Output the (x, y) coordinate of the center of the cell containing the given text.  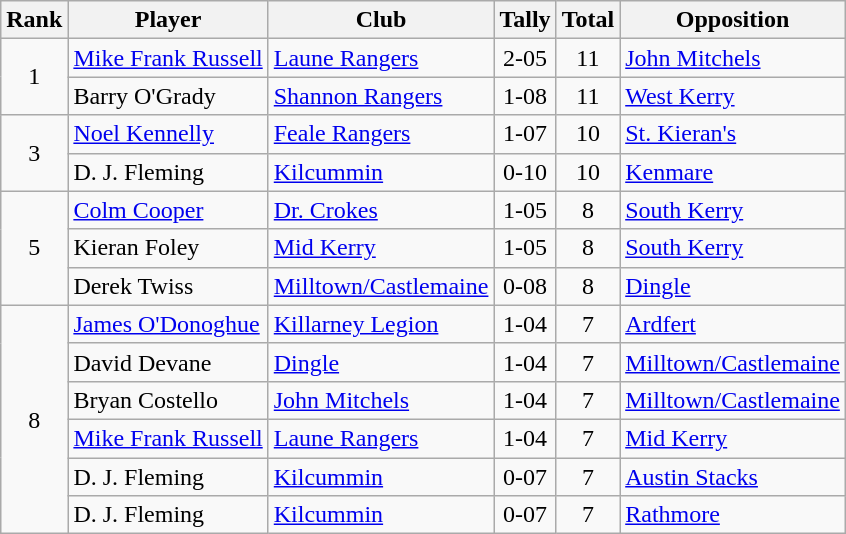
Rank (34, 20)
Barry O'Grady (168, 96)
West Kerry (733, 96)
David Devane (168, 362)
Club (381, 20)
James O'Donoghue (168, 324)
3 (34, 153)
Kenmare (733, 172)
Ardfert (733, 324)
Killarney Legion (381, 324)
Kieran Foley (168, 248)
Player (168, 20)
Bryan Costello (168, 400)
St. Kieran's (733, 134)
0-08 (525, 286)
Feale Rangers (381, 134)
Tally (525, 20)
Dr. Crokes (381, 210)
1 (34, 77)
0-10 (525, 172)
Rathmore (733, 515)
2-05 (525, 58)
Total (588, 20)
Shannon Rangers (381, 96)
Derek Twiss (168, 286)
Colm Cooper (168, 210)
Noel Kennelly (168, 134)
Opposition (733, 20)
1-08 (525, 96)
1-07 (525, 134)
Austin Stacks (733, 477)
5 (34, 248)
